Detect which cell encompasses the target text, then output its (X, Y) center coordinate. 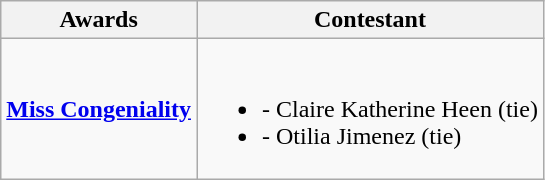
Miss Congeniality (99, 109)
- Claire Katherine Heen (tie) - Otilia Jimenez (tie) (370, 109)
Contestant (370, 20)
Awards (99, 20)
